Extract the [X, Y] coordinate from the center of the cell holding the provided text.  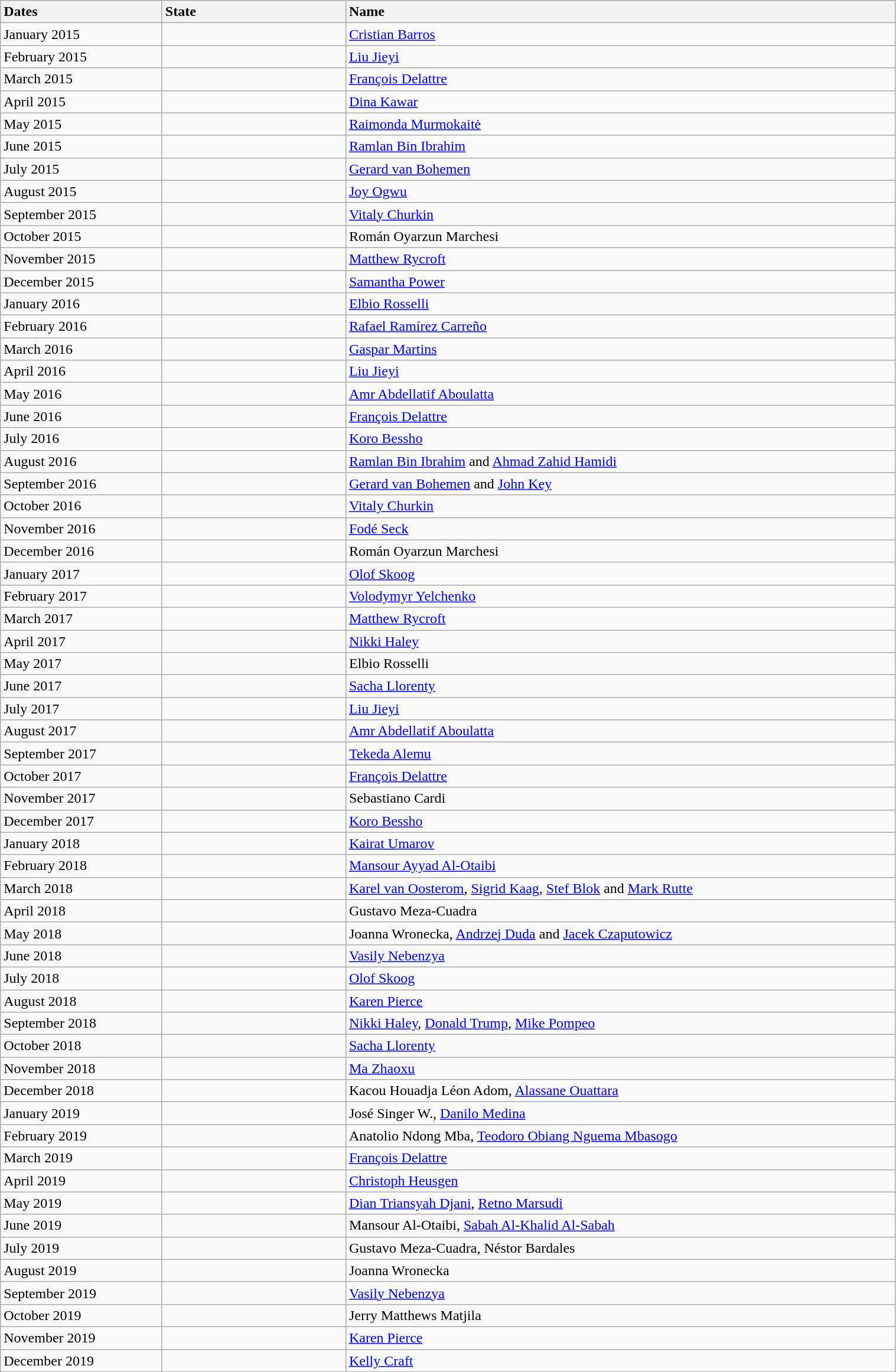
January 2019 [82, 1113]
July 2016 [82, 439]
January 2015 [82, 34]
January 2016 [82, 304]
October 2015 [82, 236]
Raimonda Murmokaitė [620, 124]
Joy Ogwu [620, 191]
Karel van Oosterom, Sigrid Kaag, Stef Blok and Mark Rutte [620, 888]
August 2019 [82, 1270]
July 2019 [82, 1248]
May 2019 [82, 1203]
Nikki Haley, Donald Trump, Mike Pompeo [620, 1024]
Samantha Power [620, 282]
February 2018 [82, 866]
Jerry Matthews Matjila [620, 1315]
Ramlan Bin Ibrahim [620, 146]
February 2019 [82, 1136]
September 2016 [82, 484]
February 2017 [82, 596]
August 2016 [82, 461]
Mansour Ayyad Al-Otaibi [620, 866]
December 2018 [82, 1091]
April 2018 [82, 911]
Joanna Wronecka, Andrzej Duda and Jacek Czaputowicz [620, 933]
Gaspar Martins [620, 349]
November 2019 [82, 1338]
Ma Zhaoxu [620, 1068]
December 2017 [82, 821]
February 2016 [82, 327]
Dina Kawar [620, 102]
Dian Triansyah Djani, Retno Marsudi [620, 1203]
State [254, 12]
September 2015 [82, 214]
March 2016 [82, 349]
Tekeda Alemu [620, 754]
José Singer W., Danilo Medina [620, 1113]
Kelly Craft [620, 1360]
Kairat Umarov [620, 843]
June 2016 [82, 416]
September 2017 [82, 754]
July 2018 [82, 978]
September 2019 [82, 1293]
April 2017 [82, 641]
May 2018 [82, 933]
May 2017 [82, 664]
August 2018 [82, 1001]
Cristian Barros [620, 34]
June 2017 [82, 686]
April 2015 [82, 102]
October 2017 [82, 776]
November 2015 [82, 259]
June 2018 [82, 956]
Mansour Al-Otaibi, Sabah Al-Khalid Al-Sabah [620, 1226]
Ramlan Bin Ibrahim and Ahmad Zahid Hamidi [620, 461]
June 2019 [82, 1226]
April 2019 [82, 1181]
January 2017 [82, 573]
Nikki Haley [620, 641]
Volodymyr Yelchenko [620, 596]
July 2015 [82, 169]
Dates [82, 12]
Gerard van Bohemen [620, 169]
December 2015 [82, 282]
September 2018 [82, 1024]
April 2016 [82, 371]
August 2015 [82, 191]
December 2019 [82, 1360]
July 2017 [82, 709]
Sebastiano Cardi [620, 799]
November 2018 [82, 1068]
Gerard van Bohemen and John Key [620, 484]
Rafael Ramírez Carreño [620, 327]
Name [620, 12]
March 2017 [82, 618]
February 2015 [82, 57]
Gustavo Meza-Cuadra, Néstor Bardales [620, 1248]
Kacou Houadja Léon Adom, Alassane Ouattara [620, 1091]
November 2017 [82, 799]
Christoph Heusgen [620, 1181]
August 2017 [82, 731]
Gustavo Meza-Cuadra [620, 911]
March 2015 [82, 79]
October 2019 [82, 1315]
November 2016 [82, 529]
January 2018 [82, 843]
October 2016 [82, 506]
May 2016 [82, 394]
Fodé Seck [620, 529]
June 2015 [82, 146]
October 2018 [82, 1046]
Anatolio Ndong Mba, Teodoro Obiang Nguema Mbasogo [620, 1136]
May 2015 [82, 124]
March 2018 [82, 888]
Joanna Wronecka [620, 1270]
March 2019 [82, 1158]
December 2016 [82, 551]
